From the cell containing the given text, extract its center point as [X, Y] coordinate. 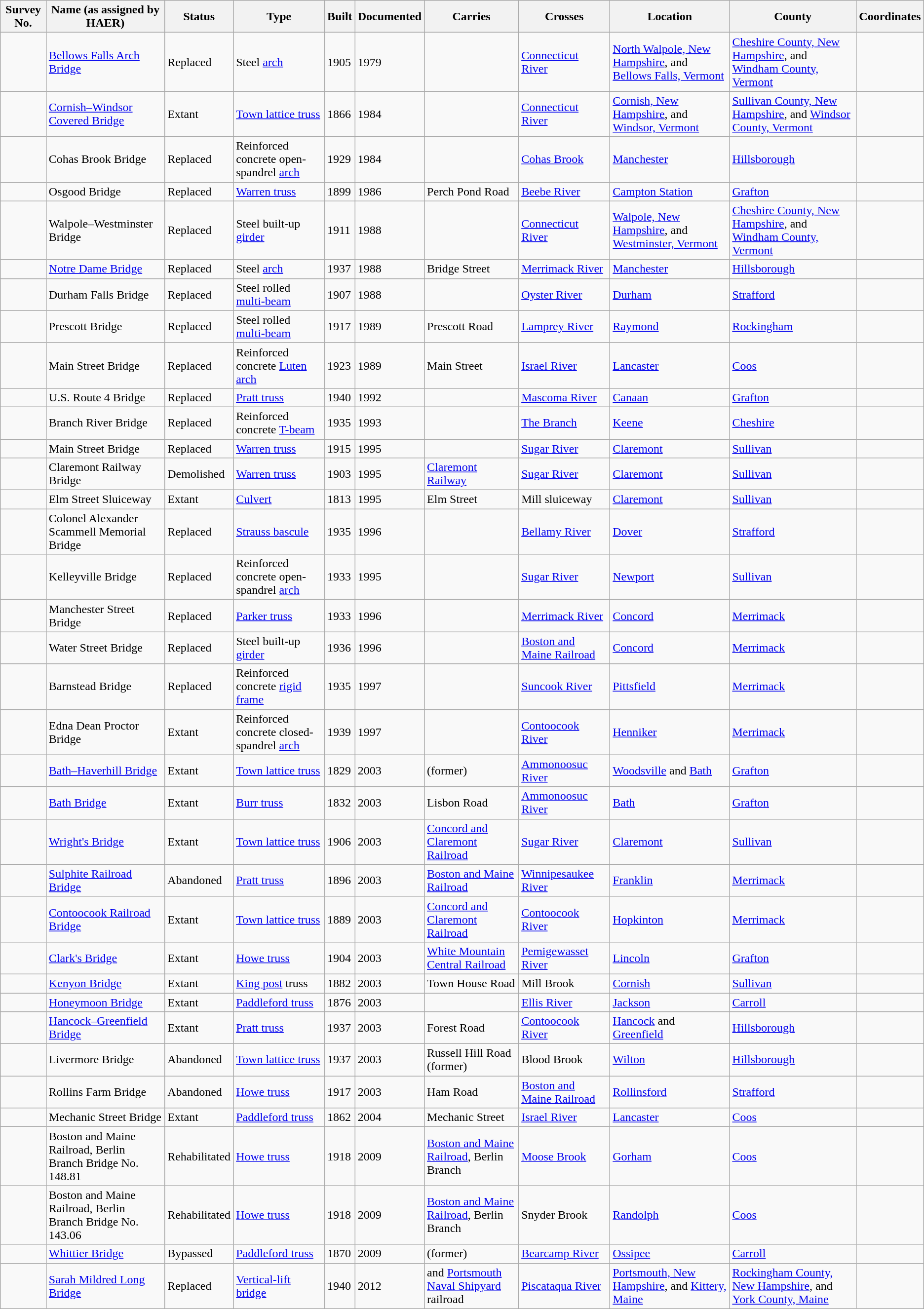
Colonel Alexander Scammell Memorial Bridge [105, 532]
Campton Station [670, 192]
Notre Dame Bridge [105, 269]
Forest Road [472, 1028]
Gorham [670, 1156]
Type [279, 17]
Burr truss [279, 803]
Built [340, 17]
Whittier Bridge [105, 1254]
Bridge Street [472, 269]
Osgood Bridge [105, 192]
Mechanic Street Bridge [105, 1117]
Kenyon Bridge [105, 983]
Woodsville and Bath [670, 771]
Pemigewasset River [565, 958]
Dover [670, 532]
Lincoln [670, 958]
Russell Hill Road (former) [472, 1060]
Location [670, 17]
Claremont Railway [472, 474]
Ossipee [670, 1254]
Suncook River [565, 687]
Coordinates [890, 17]
Durham [670, 294]
1829 [340, 771]
Pittsfield [670, 687]
Rockingham [793, 327]
1992 [389, 397]
1906 [340, 842]
Bellamy River [565, 532]
Winnipesaukee River [565, 881]
Rockingham County, New Hampshire, and York County, Maine [793, 1286]
Elm Street Sluiceway [105, 500]
1915 [340, 449]
The Branch [565, 423]
Parker truss [279, 616]
Main Street [472, 365]
1986 [389, 192]
Rollinsford [670, 1092]
1882 [340, 983]
Carries [472, 17]
Durham Falls Bridge [105, 294]
Boston and Maine Railroad, Berlin Branch Bridge No. 143.06 [105, 1215]
U.S. Route 4 Bridge [105, 397]
Bath–Haverhill Bridge [105, 771]
Bellows Falls Arch Bridge [105, 62]
1876 [340, 1002]
Crosses [565, 17]
Sarah Mildred Long Bridge [105, 1286]
Ham Road [472, 1092]
Blood Brook [565, 1060]
White Mountain Central Railroad [472, 958]
Strauss bascule [279, 532]
Water Street Bridge [105, 648]
Survey No. [24, 17]
Cornish, New Hampshire, and Windsor, Vermont [670, 114]
Cheshire [793, 423]
2004 [389, 1117]
Piscataqua River [565, 1286]
Lisbon Road [472, 803]
Perch Pond Road [472, 192]
Bearcamp River [565, 1254]
1911 [340, 230]
Bath Bridge [105, 803]
North Walpole, New Hampshire, and Bellows Falls, Vermont [670, 62]
Barnstead Bridge [105, 687]
Oyster River [565, 294]
Branch River Bridge [105, 423]
Moose Brook [565, 1156]
1813 [340, 500]
Elm Street [472, 500]
Status [199, 17]
1896 [340, 881]
1866 [340, 114]
Kelleyville Bridge [105, 577]
Reinforced concrete T-beam [279, 423]
Town House Road [472, 983]
Demolished [199, 474]
Reinforced concrete rigid frame [279, 687]
Culvert [279, 500]
Documented [389, 17]
1904 [340, 958]
Mill sluiceway [565, 500]
Hancock–Greenfield Bridge [105, 1028]
1832 [340, 803]
Wright's Bridge [105, 842]
Boston and Maine Railroad, Berlin Branch Bridge No. 148.81 [105, 1156]
Keene [670, 423]
Cornish [670, 983]
1870 [340, 1254]
Prescott Road [472, 327]
Randolph [670, 1215]
Reinforced concrete Luten arch [279, 365]
Bypassed [199, 1254]
Contoocook Railroad Bridge [105, 919]
Sullivan County, New Hampshire, and Windsor County, Vermont [793, 114]
Hopkinton [670, 919]
Reinforced concrete closed-spandrel arch [279, 732]
Lamprey River [565, 327]
1903 [340, 474]
1993 [389, 423]
1907 [340, 294]
1979 [389, 62]
Canaan [670, 397]
Sulphite Railroad Bridge [105, 881]
1862 [340, 1117]
1939 [340, 732]
Hancock and Greenfield [670, 1028]
Ellis River [565, 1002]
Raymond [670, 327]
Cohas Brook Bridge [105, 159]
1889 [340, 919]
1905 [340, 62]
Claremont Railway Bridge [105, 474]
Bath [670, 803]
Walpole, New Hampshire, and Westminster, Vermont [670, 230]
Name (as assigned by HAER) [105, 17]
Rollins Farm Bridge [105, 1092]
Mascoma River [565, 397]
Clark's Bridge [105, 958]
Henniker [670, 732]
County [793, 17]
Mill Brook [565, 983]
Newport [670, 577]
Beebe River [565, 192]
Mechanic Street [472, 1117]
Snyder Brook [565, 1215]
and Portsmouth Naval Shipyard railroad [472, 1286]
Jackson [670, 1002]
Cohas Brook [565, 159]
Franklin [670, 881]
Wilton [670, 1060]
1936 [340, 648]
Portsmouth, New Hampshire, and Kittery, Maine [670, 1286]
Honeymoon Bridge [105, 1002]
1923 [340, 365]
Livermore Bridge [105, 1060]
Cornish–Windsor Covered Bridge [105, 114]
1929 [340, 159]
King post truss [279, 983]
Prescott Bridge [105, 327]
Vertical-lift bridge [279, 1286]
Walpole–Westminster Bridge [105, 230]
Edna Dean Proctor Bridge [105, 732]
1899 [340, 192]
Manchester Street Bridge [105, 616]
2012 [389, 1286]
